Pinpoint the cell where the given text exists, returning its [X, Y] midpoint coordinate. 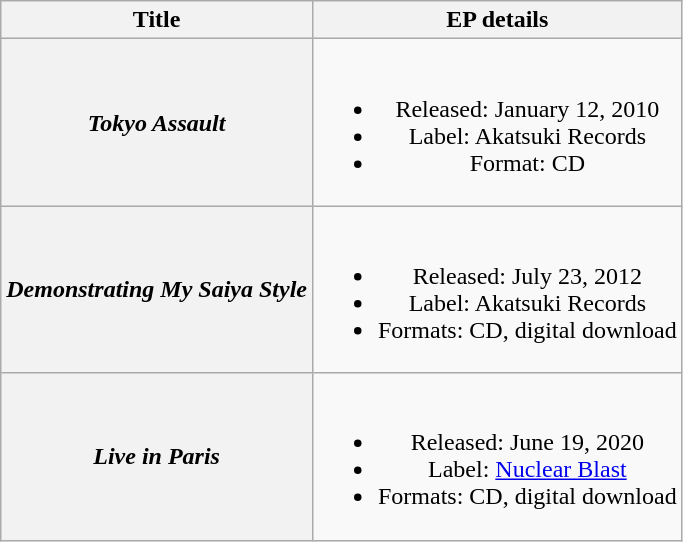
Tokyo Assault [157, 122]
Title [157, 20]
Demonstrating My Saiya Style [157, 290]
EP details [497, 20]
Released: January 12, 2010Label: Akatsuki RecordsFormat: CD [497, 122]
Live in Paris [157, 456]
Released: July 23, 2012Label: Akatsuki RecordsFormats: CD, digital download [497, 290]
Released: June 19, 2020Label: Nuclear BlastFormats: CD, digital download [497, 456]
